Return [x, y] of the center of cell containing provided text 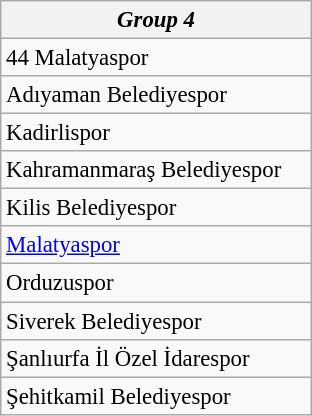
Kadirlispor [156, 133]
Group 4 [156, 20]
Kilis Belediyespor [156, 208]
Malatyaspor [156, 245]
Kahramanmaraş Belediyespor [156, 170]
Şehitkamil Belediyespor [156, 396]
Orduzuspor [156, 283]
Şanlıurfa İl Özel İdarespor [156, 358]
Adıyaman Belediyespor [156, 95]
Siverek Belediyespor [156, 321]
44 Malatyaspor [156, 58]
